Capture the cell that displays the provided text and extract its (x, y) central coordinate. 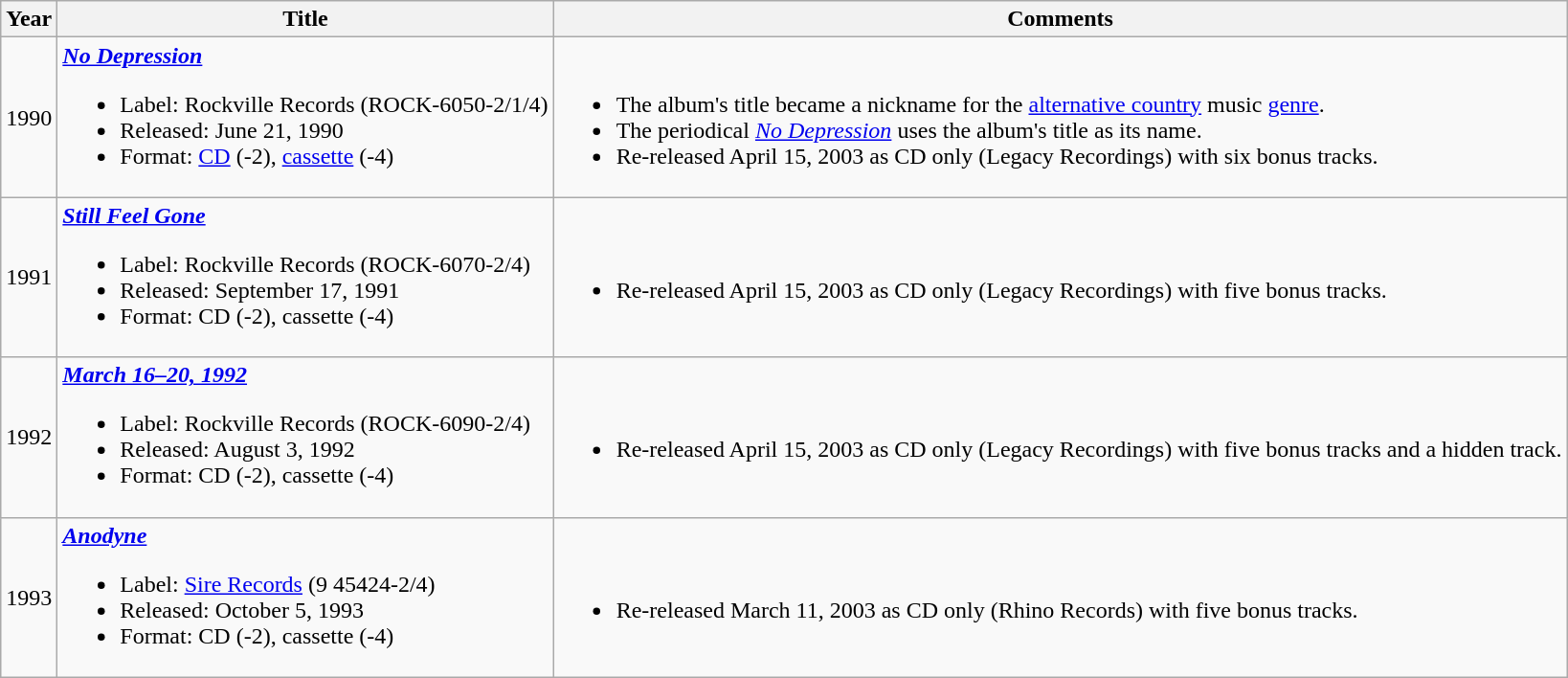
1993 (29, 598)
AnodyneLabel: Sire Records (9 45424-2/4)Released: October 5, 1993Format: CD (-2), cassette (-4) (305, 598)
1990 (29, 117)
Re-released April 15, 2003 as CD only (Legacy Recordings) with five bonus tracks and a hidden track. (1061, 437)
March 16–20, 1992Label: Rockville Records (ROCK-6090-2/4)Released: August 3, 1992Format: CD (-2), cassette (-4) (305, 437)
Year (29, 19)
No DepressionLabel: Rockville Records (ROCK-6050-2/1/4)Released: June 21, 1990Format: CD (-2), cassette (-4) (305, 117)
Still Feel GoneLabel: Rockville Records (ROCK-6070-2/4)Released: September 17, 1991Format: CD (-2), cassette (-4) (305, 278)
Re-released April 15, 2003 as CD only (Legacy Recordings) with five bonus tracks. (1061, 278)
1991 (29, 278)
Comments (1061, 19)
1992 (29, 437)
Title (305, 19)
Re-released March 11, 2003 as CD only (Rhino Records) with five bonus tracks. (1061, 598)
